Find where the given text appears and provide that cell's center as [x, y] coordinate. 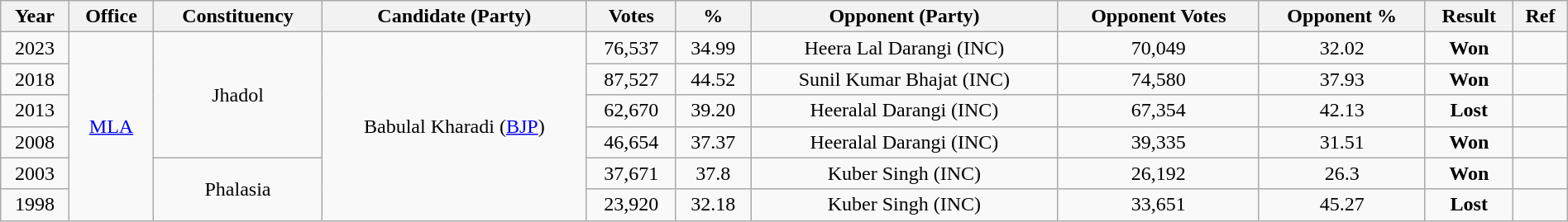
Constituency [238, 17]
Result [1469, 17]
23,920 [630, 205]
46,654 [630, 142]
34.99 [713, 48]
Sunil Kumar Bhajat (INC) [905, 79]
39.20 [713, 111]
Opponent % [1341, 17]
Jhadol [238, 95]
2003 [35, 173]
74,580 [1158, 79]
31.51 [1341, 142]
37.37 [713, 142]
Phalasia [238, 189]
Heera Lal Darangi (INC) [905, 48]
37.8 [713, 173]
MLA [111, 126]
Year [35, 17]
32.02 [1341, 48]
26,192 [1158, 173]
Ref [1541, 17]
Babulal Kharadi (BJP) [454, 126]
44.52 [713, 79]
33,651 [1158, 205]
1998 [35, 205]
2008 [35, 142]
37,671 [630, 173]
2018 [35, 79]
87,527 [630, 79]
Candidate (Party) [454, 17]
76,537 [630, 48]
42.13 [1341, 111]
2023 [35, 48]
Opponent Votes [1158, 17]
26.3 [1341, 173]
39,335 [1158, 142]
32.18 [713, 205]
% [713, 17]
45.27 [1341, 205]
Votes [630, 17]
Opponent (Party) [905, 17]
Office [111, 17]
67,354 [1158, 111]
37.93 [1341, 79]
70,049 [1158, 48]
62,670 [630, 111]
2013 [35, 111]
